For the text-containing cell, return its midpoint in (X, Y) coordinate format. 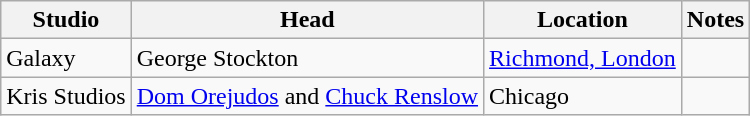
Richmond, London (583, 58)
Notes (715, 20)
Kris Studios (66, 96)
Studio (66, 20)
Galaxy (66, 58)
Head (307, 20)
George Stockton (307, 58)
Location (583, 20)
Chicago (583, 96)
Dom Orejudos and Chuck Renslow (307, 96)
